Identify which cell holds the provided text, then report its (x, y) central coordinate. 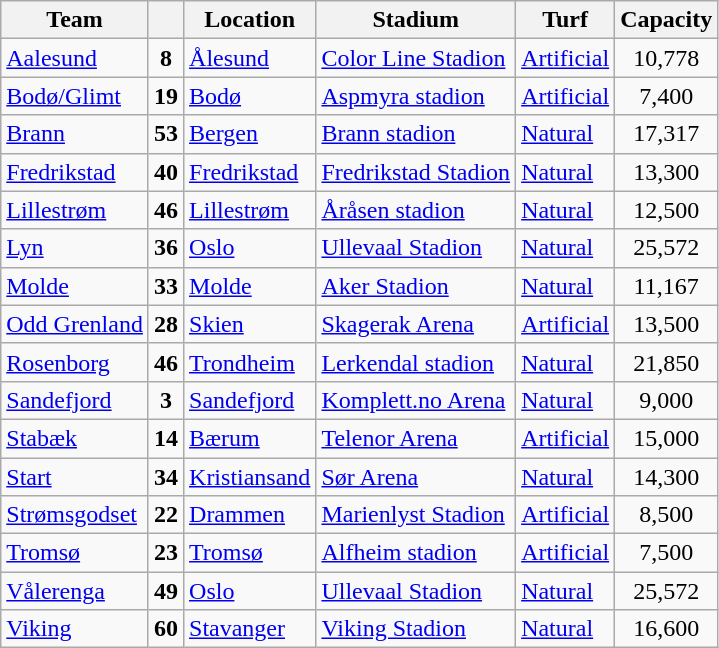
3 (166, 400)
28 (166, 324)
Team (75, 20)
Lyn (75, 248)
60 (166, 629)
Viking Stadion (416, 629)
Location (250, 20)
Rosenborg (75, 362)
Skien (250, 324)
15,000 (666, 438)
7,400 (666, 96)
10,778 (666, 58)
Aspmyra stadion (416, 96)
Capacity (666, 20)
19 (166, 96)
Brann stadion (416, 134)
Telenor Arena (416, 438)
Sør Arena (416, 477)
36 (166, 248)
Trondheim (250, 362)
12,500 (666, 210)
Start (75, 477)
23 (166, 553)
8 (166, 58)
Bærum (250, 438)
Stavanger (250, 629)
13,500 (666, 324)
13,300 (666, 172)
Odd Grenland (75, 324)
Bodø (250, 96)
Åråsen stadion (416, 210)
49 (166, 591)
Lerkendal stadion (416, 362)
Kristiansand (250, 477)
33 (166, 286)
Color Line Stadion (416, 58)
Stabæk (75, 438)
16,600 (666, 629)
Komplett.no Arena (416, 400)
40 (166, 172)
14,300 (666, 477)
Strømsgodset (75, 515)
Bodø/Glimt (75, 96)
Fredrikstad Stadion (416, 172)
Bergen (250, 134)
Viking (75, 629)
Aker Stadion (416, 286)
Alfheim stadion (416, 553)
34 (166, 477)
Marienlyst Stadion (416, 515)
Aalesund (75, 58)
Vålerenga (75, 591)
7,500 (666, 553)
14 (166, 438)
8,500 (666, 515)
Drammen (250, 515)
21,850 (666, 362)
Brann (75, 134)
17,317 (666, 134)
22 (166, 515)
Skagerak Arena (416, 324)
Ålesund (250, 58)
Stadium (416, 20)
Turf (566, 20)
11,167 (666, 286)
53 (166, 134)
9,000 (666, 400)
